Identify which cell holds the provided text, then report its [X, Y] central coordinate. 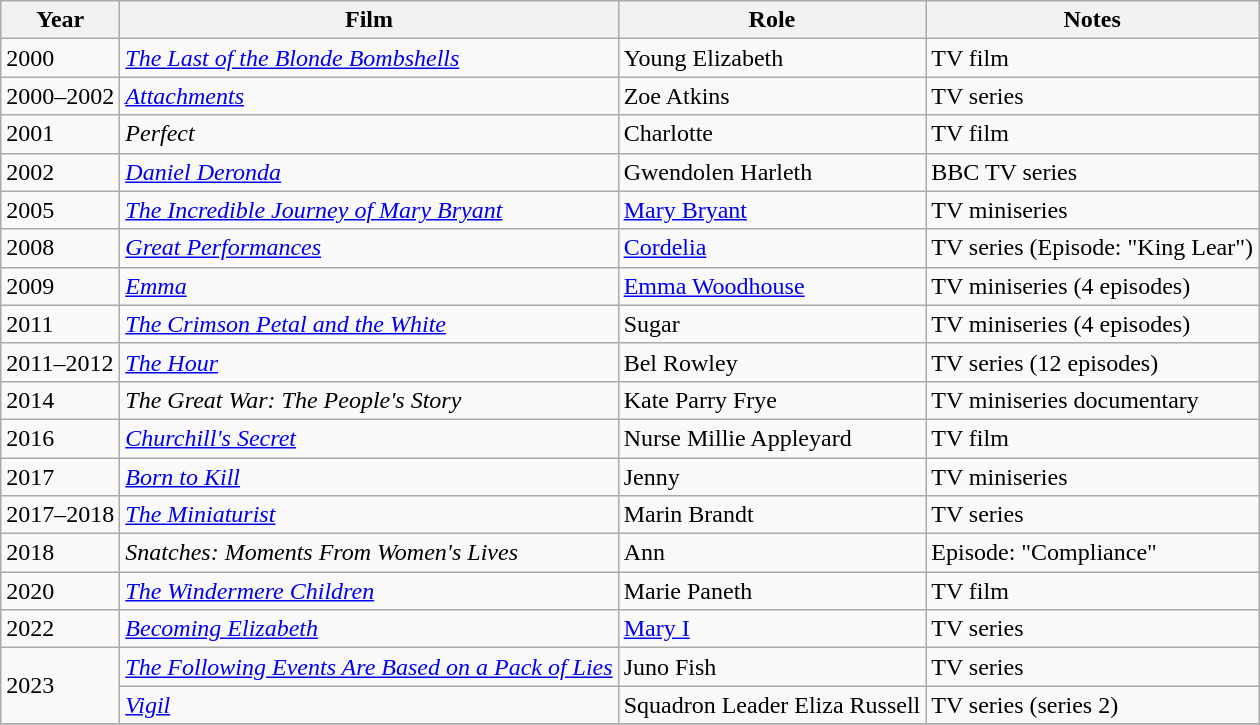
2022 [60, 629]
2023 [60, 686]
Gwendolen Harleth [772, 172]
Emma [369, 286]
Emma Woodhouse [772, 286]
Born to Kill [369, 477]
Marin Brandt [772, 515]
2017–2018 [60, 515]
Kate Parry Frye [772, 400]
The Windermere Children [369, 591]
Squadron Leader Eliza Russell [772, 705]
Ann [772, 553]
Year [60, 20]
2016 [60, 438]
Bel Rowley [772, 362]
2008 [60, 248]
Nurse Millie Appleyard [772, 438]
Zoe Atkins [772, 96]
2001 [60, 134]
Notes [1092, 20]
2005 [60, 210]
Attachments [369, 96]
Film [369, 20]
2017 [60, 477]
Mary Bryant [772, 210]
Marie Paneth [772, 591]
Becoming Elizabeth [369, 629]
Juno Fish [772, 667]
2011 [60, 324]
Mary I [772, 629]
Vigil [369, 705]
2018 [60, 553]
2020 [60, 591]
2009 [60, 286]
Charlotte [772, 134]
BBC TV series [1092, 172]
Young Elizabeth [772, 58]
Jenny [772, 477]
Role [772, 20]
Daniel Deronda [369, 172]
2000–2002 [60, 96]
Perfect [369, 134]
TV series (12 episodes) [1092, 362]
2000 [60, 58]
The Crimson Petal and the White [369, 324]
TV series (series 2) [1092, 705]
The Last of the Blonde Bombshells [369, 58]
Episode: "Compliance" [1092, 553]
2011–2012 [60, 362]
2002 [60, 172]
2014 [60, 400]
TV miniseries documentary [1092, 400]
Cordelia [772, 248]
The Hour [369, 362]
The Great War: The People's Story [369, 400]
The Following Events Are Based on a Pack of Lies [369, 667]
Snatches: Moments From Women's Lives [369, 553]
TV series (Episode: "King Lear") [1092, 248]
Great Performances [369, 248]
The Incredible Journey of Mary Bryant [369, 210]
Sugar [772, 324]
Churchill's Secret [369, 438]
The Miniaturist [369, 515]
